Determine the (x, y) coordinate at the center of the cell enclosing the given text.  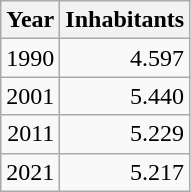
1990 (30, 58)
Year (30, 20)
5.229 (125, 134)
2021 (30, 172)
2011 (30, 134)
4.597 (125, 58)
5.440 (125, 96)
2001 (30, 96)
Inhabitants (125, 20)
5.217 (125, 172)
